Output the [x, y] coordinate of the center of the cell containing the given text.  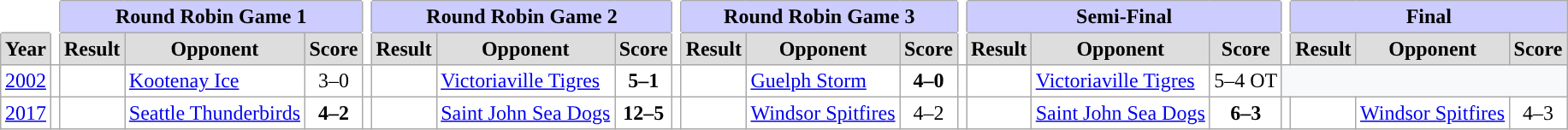
Round Robin Game 3 [820, 17]
Guelph Storm [823, 81]
5–4 OT [1246, 81]
5–1 [643, 81]
2017 [26, 113]
3–0 [334, 81]
Kootenay Ice [216, 81]
Final [1429, 17]
Round Robin Game 2 [522, 17]
4–3 [1538, 113]
Seattle Thunderbirds [216, 113]
12–5 [643, 113]
Year [26, 49]
Round Robin Game 1 [211, 17]
Semi-Final [1124, 17]
2002 [26, 81]
4–0 [929, 81]
6–3 [1246, 113]
